Scan for the cell matching the given text and deliver its (x, y) coordinate at center. 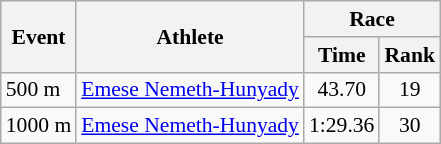
43.70 (342, 90)
Athlete (190, 36)
500 m (38, 90)
Event (38, 36)
Race (372, 19)
Rank (410, 55)
30 (410, 126)
1:29.36 (342, 126)
Time (342, 55)
1000 m (38, 126)
19 (410, 90)
